For the text-containing cell, return its midpoint in (x, y) coordinate format. 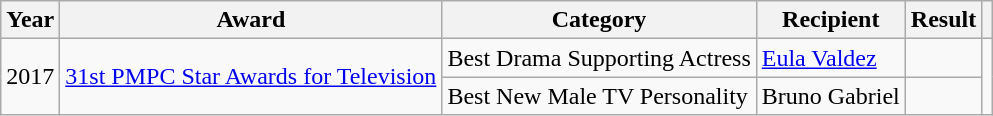
Best New Male TV Personality (599, 96)
Result (943, 20)
Best Drama Supporting Actress (599, 58)
Award (251, 20)
31st PMPC Star Awards for Television (251, 77)
2017 (30, 77)
Eula Valdez (830, 58)
Recipient (830, 20)
Bruno Gabriel (830, 96)
Category (599, 20)
Year (30, 20)
